Return the (X, Y) coordinate for the center point of the cell that contains the specified text.  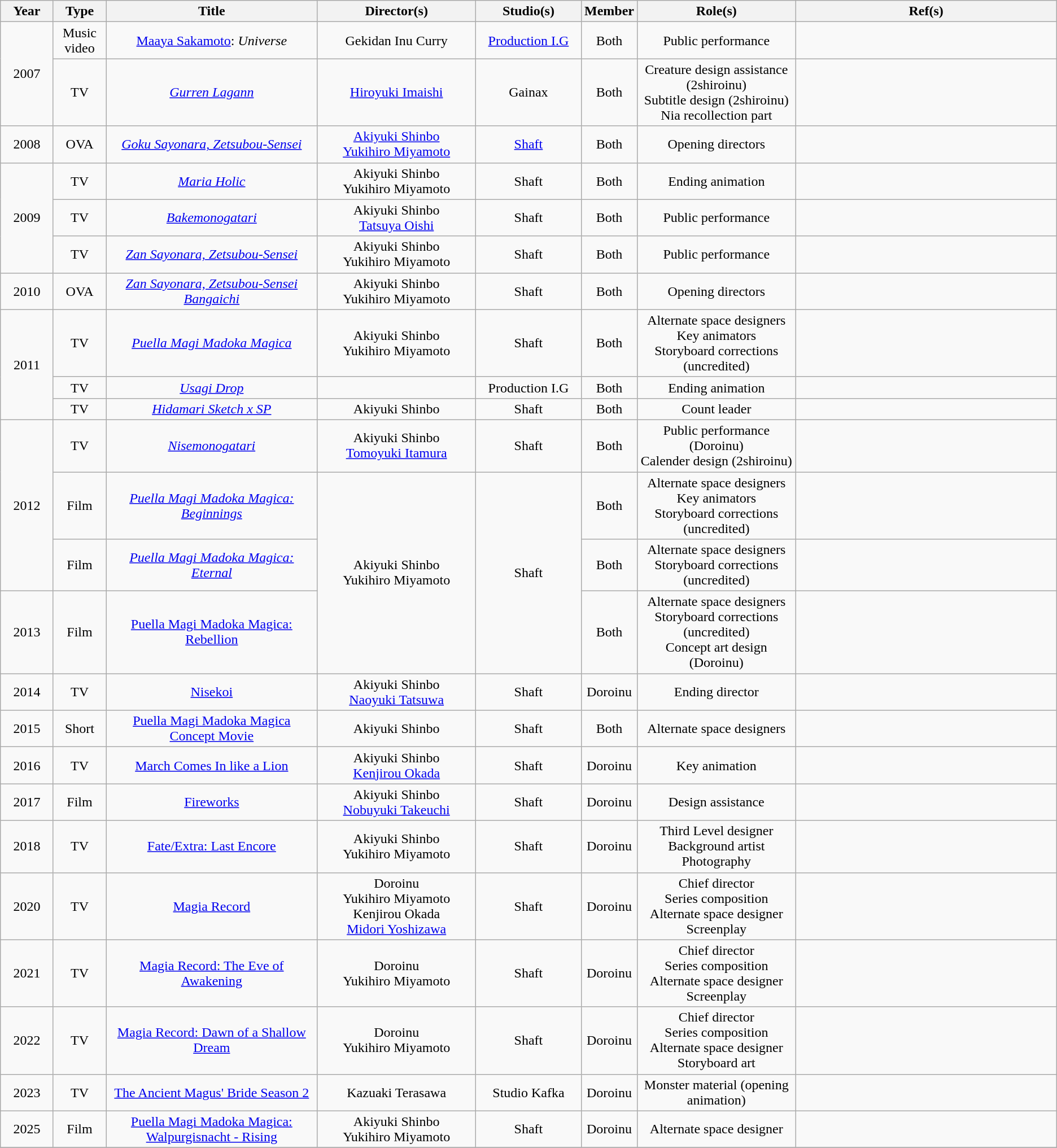
Studio Kafka (528, 1092)
Member (609, 11)
Alternate space designersStoryboard corrections (uncredited) (716, 565)
Chief directorSeries compositionAlternate space designerStoryboard art (716, 1040)
Puella Magi Madoka Magica Concept Movie (212, 728)
Director(s) (396, 11)
Count leader (716, 409)
Hiroyuki Imaishi (396, 93)
Third Level designerBackground artistPhotography (716, 846)
Public performance (Doroinu)Calender design (2shiroinu) (716, 446)
2022 (27, 1040)
2008 (27, 145)
Role(s) (716, 11)
Creature design assistance (2shiroinu)Subtitle design (2shiroinu)Nia recollection part (716, 93)
Akiyuki ShinboKenjirou Okada (396, 766)
Ref(s) (926, 11)
2017 (27, 802)
Year (27, 11)
2018 (27, 846)
Nisemonogatari (212, 446)
2015 (27, 728)
Maria Holic (212, 181)
Magia Record (212, 906)
Puella Magi Madoka Magica: Rebellion (212, 632)
2009 (27, 218)
Magia Record: The Eve of Awakening (212, 974)
Goku Sayonara, Zetsubou-Sensei (212, 145)
Alternate space designersStoryboard corrections (uncredited)Concept art design (Doroinu) (716, 632)
Gurren Lagann (212, 93)
Gekidan Inu Curry (396, 41)
2021 (27, 974)
DoroinuYukihiro MiyamotoKenjirou OkadaMidori Yoshizawa (396, 906)
Zan Sayonara, Zetsubou-Sensei (212, 254)
2016 (27, 766)
Short (80, 728)
Gainax (528, 93)
Key animation (716, 766)
2011 (27, 365)
2023 (27, 1092)
Puella Magi Madoka Magica: Eternal (212, 565)
Studio(s) (528, 11)
Kazuaki Terasawa (396, 1092)
Puella Magi Madoka Magica: Beginnings (212, 506)
2013 (27, 632)
Usagi Drop (212, 387)
2010 (27, 291)
Puella Magi Madoka Magica (212, 343)
Fireworks (212, 802)
March Comes In like a Lion (212, 766)
Alternate space designers (716, 728)
Hidamari Sketch x SP (212, 409)
Alternate space designer (716, 1129)
Bakemonogatari (212, 218)
Music video (80, 41)
Monster material (opening animation) (716, 1092)
The Ancient Magus' Bride Season 2 (212, 1092)
Title (212, 11)
2007 (27, 74)
Puella Magi Madoka Magica: Walpurgisnacht - Rising (212, 1129)
Akiyuki ShinboTatsuya Oishi (396, 218)
Akiyuki ShinboNaoyuki Tatsuwa (396, 692)
2025 (27, 1129)
Design assistance (716, 802)
Akiyuki ShinboNobuyuki Takeuchi (396, 802)
2020 (27, 906)
Akiyuki ShinboTomoyuki Itamura (396, 446)
Type (80, 11)
2014 (27, 692)
2012 (27, 505)
Zan Sayonara, Zetsubou-Sensei Bangaichi (212, 291)
Maaya Sakamoto: Universe (212, 41)
Ending director (716, 692)
Magia Record: Dawn of a Shallow Dream (212, 1040)
Fate/Extra: Last Encore (212, 846)
Nisekoi (212, 692)
